Determine the (x, y) coordinate at the center of the cell enclosing the given text.  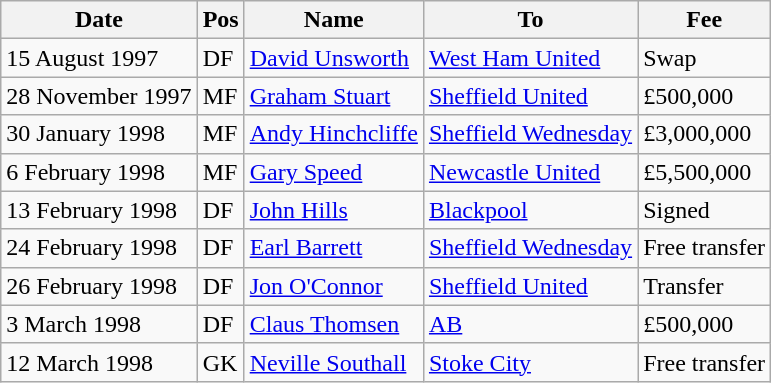
Jon O'Connor (334, 286)
Blackpool (530, 210)
Earl Barrett (334, 248)
To (530, 20)
Transfer (704, 286)
GK (220, 362)
Name (334, 20)
Andy Hinchcliffe (334, 134)
Newcastle United (530, 172)
3 March 1998 (99, 324)
13 February 1998 (99, 210)
Claus Thomsen (334, 324)
Date (99, 20)
Graham Stuart (334, 96)
Neville Southall (334, 362)
12 March 1998 (99, 362)
John Hills (334, 210)
Signed (704, 210)
30 January 1998 (99, 134)
£5,500,000 (704, 172)
David Unsworth (334, 58)
Gary Speed (334, 172)
Pos (220, 20)
£3,000,000 (704, 134)
Stoke City (530, 362)
Fee (704, 20)
AB (530, 324)
15 August 1997 (99, 58)
Swap (704, 58)
6 February 1998 (99, 172)
28 November 1997 (99, 96)
26 February 1998 (99, 286)
24 February 1998 (99, 248)
West Ham United (530, 58)
